Provide the (x, y) coordinate of the cell's center where the given text is located.  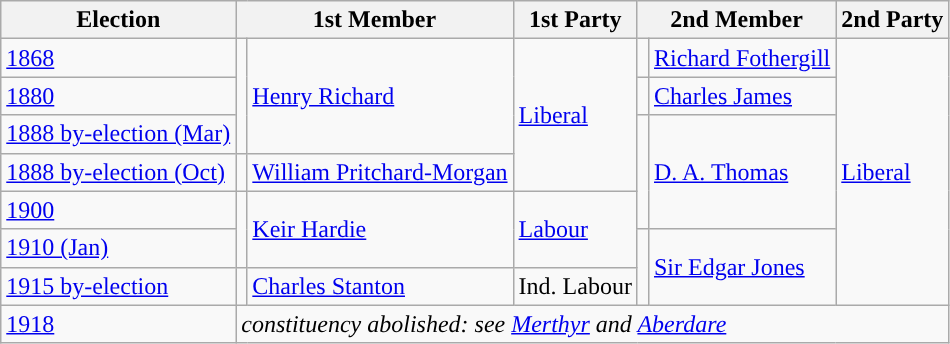
Election (118, 20)
constituency abolished: see Merthyr and Aberdare (592, 324)
William Pritchard-Morgan (380, 172)
1880 (118, 96)
1900 (118, 210)
1918 (118, 324)
1st Member (374, 20)
Sir Edgar Jones (742, 267)
1888 by-election (Oct) (118, 172)
Keir Hardie (380, 229)
D. A. Thomas (742, 172)
Richard Fothergill (742, 58)
2nd Member (736, 20)
1868 (118, 58)
1st Party (575, 20)
1915 by-election (118, 286)
2nd Party (892, 20)
Henry Richard (380, 96)
Charles Stanton (380, 286)
Charles James (742, 96)
Labour (575, 229)
1910 (Jan) (118, 248)
1888 by-election (Mar) (118, 134)
Ind. Labour (575, 286)
